Extract the (x, y) coordinate from the center of the cell holding the provided text.  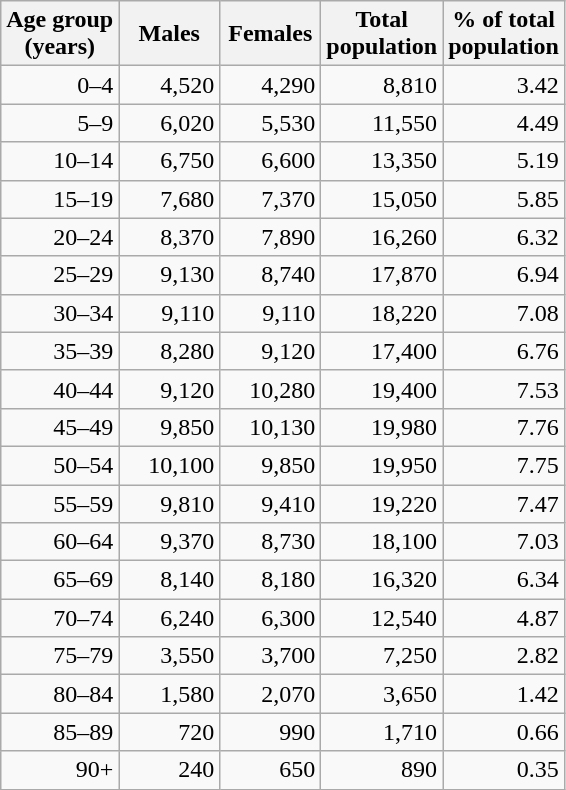
8,730 (270, 542)
0–4 (60, 85)
0.35 (504, 770)
90+ (60, 770)
% of totalpopulation (504, 34)
7.75 (504, 465)
6,600 (270, 161)
18,220 (382, 313)
10,130 (270, 427)
8,370 (170, 237)
35–39 (60, 351)
17,400 (382, 351)
6,240 (170, 618)
50–54 (60, 465)
4.87 (504, 618)
8,740 (270, 275)
25–29 (60, 275)
13,350 (382, 161)
19,950 (382, 465)
3,700 (270, 656)
7,370 (270, 199)
7,250 (382, 656)
7.76 (504, 427)
70–74 (60, 618)
8,180 (270, 580)
19,980 (382, 427)
9,410 (270, 503)
16,260 (382, 237)
6.32 (504, 237)
8,280 (170, 351)
60–64 (60, 542)
6,020 (170, 123)
Females (270, 34)
17,870 (382, 275)
10,100 (170, 465)
2,070 (270, 694)
4.49 (504, 123)
80–84 (60, 694)
5.85 (504, 199)
4,520 (170, 85)
3,550 (170, 656)
20–24 (60, 237)
1.42 (504, 694)
4,290 (270, 85)
45–49 (60, 427)
6.94 (504, 275)
8,810 (382, 85)
6.34 (504, 580)
7.47 (504, 503)
19,220 (382, 503)
10–14 (60, 161)
1,710 (382, 732)
9,130 (170, 275)
40–44 (60, 389)
9,810 (170, 503)
9,370 (170, 542)
65–69 (60, 580)
6.76 (504, 351)
7.53 (504, 389)
75–79 (60, 656)
7,680 (170, 199)
7,890 (270, 237)
11,550 (382, 123)
18,100 (382, 542)
6,750 (170, 161)
3,650 (382, 694)
16,320 (382, 580)
5–9 (60, 123)
19,400 (382, 389)
7.08 (504, 313)
8,140 (170, 580)
2.82 (504, 656)
990 (270, 732)
240 (170, 770)
15–19 (60, 199)
3.42 (504, 85)
0.66 (504, 732)
12,540 (382, 618)
15,050 (382, 199)
85–89 (60, 732)
Totalpopulation (382, 34)
Age group (years) (60, 34)
6,300 (270, 618)
10,280 (270, 389)
5,530 (270, 123)
7.03 (504, 542)
30–34 (60, 313)
5.19 (504, 161)
Males (170, 34)
1,580 (170, 694)
55–59 (60, 503)
890 (382, 770)
720 (170, 732)
650 (270, 770)
